For the text-containing cell, return its midpoint in [X, Y] coordinate format. 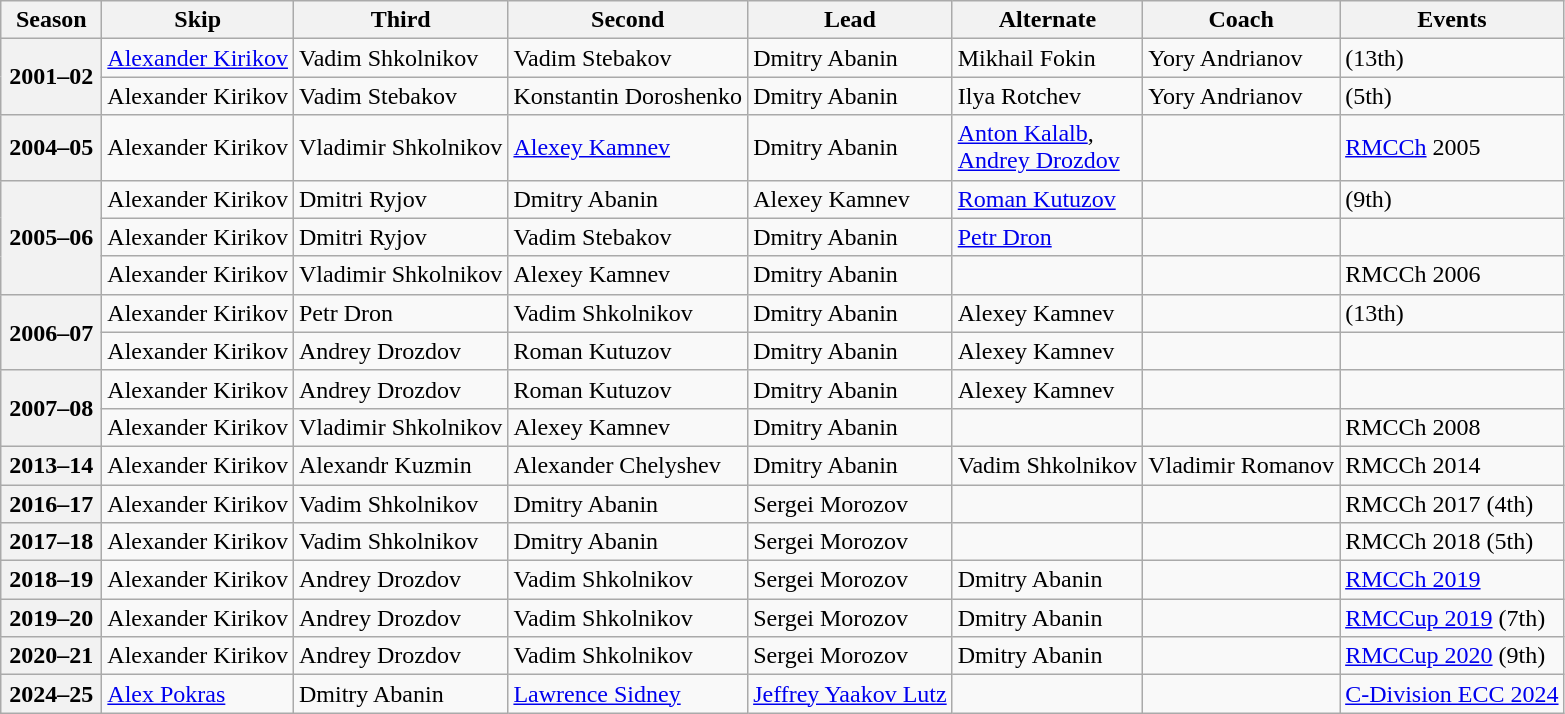
2001–02 [52, 77]
Second [628, 20]
RMCCup 2019 (7th) [1452, 618]
2019–20 [52, 618]
Jeffrey Yaakov Lutz [850, 694]
Coach [1242, 20]
RMCCh 2008 [1452, 427]
RMCCh 2006 [1452, 275]
RMCCh 2005 [1452, 148]
Alexandr Kuzmin [400, 465]
2016–17 [52, 503]
Lawrence Sidney [628, 694]
C-Division ECC 2024 [1452, 694]
2024–25 [52, 694]
RMCCh 2014 [1452, 465]
Alternate [1047, 20]
Ilya Rotchev [1047, 96]
Events [1452, 20]
Lead [850, 20]
RMCCup 2020 (9th) [1452, 656]
Third [400, 20]
Anton Kalalb,Andrey Drozdov [1047, 148]
Alex Pokras [198, 694]
2020–21 [52, 656]
Season [52, 20]
2017–18 [52, 542]
2007–08 [52, 408]
2004–05 [52, 148]
2005–06 [52, 237]
Konstantin Doroshenko [628, 96]
RMCCh 2019 [1452, 580]
(9th) [1452, 199]
2018–19 [52, 580]
RMCCh 2017 (4th) [1452, 503]
2013–14 [52, 465]
(5th) [1452, 96]
Skip [198, 20]
Vladimir Romanov [1242, 465]
2006–07 [52, 332]
Mikhail Fokin [1047, 58]
RMCCh 2018 (5th) [1452, 542]
Alexander Chelyshev [628, 465]
